From the cell containing the given text, extract its center point as (X, Y) coordinate. 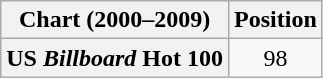
Position (276, 20)
98 (276, 58)
US Billboard Hot 100 (115, 58)
Chart (2000–2009) (115, 20)
